For the text-containing cell, return its midpoint in [X, Y] coordinate format. 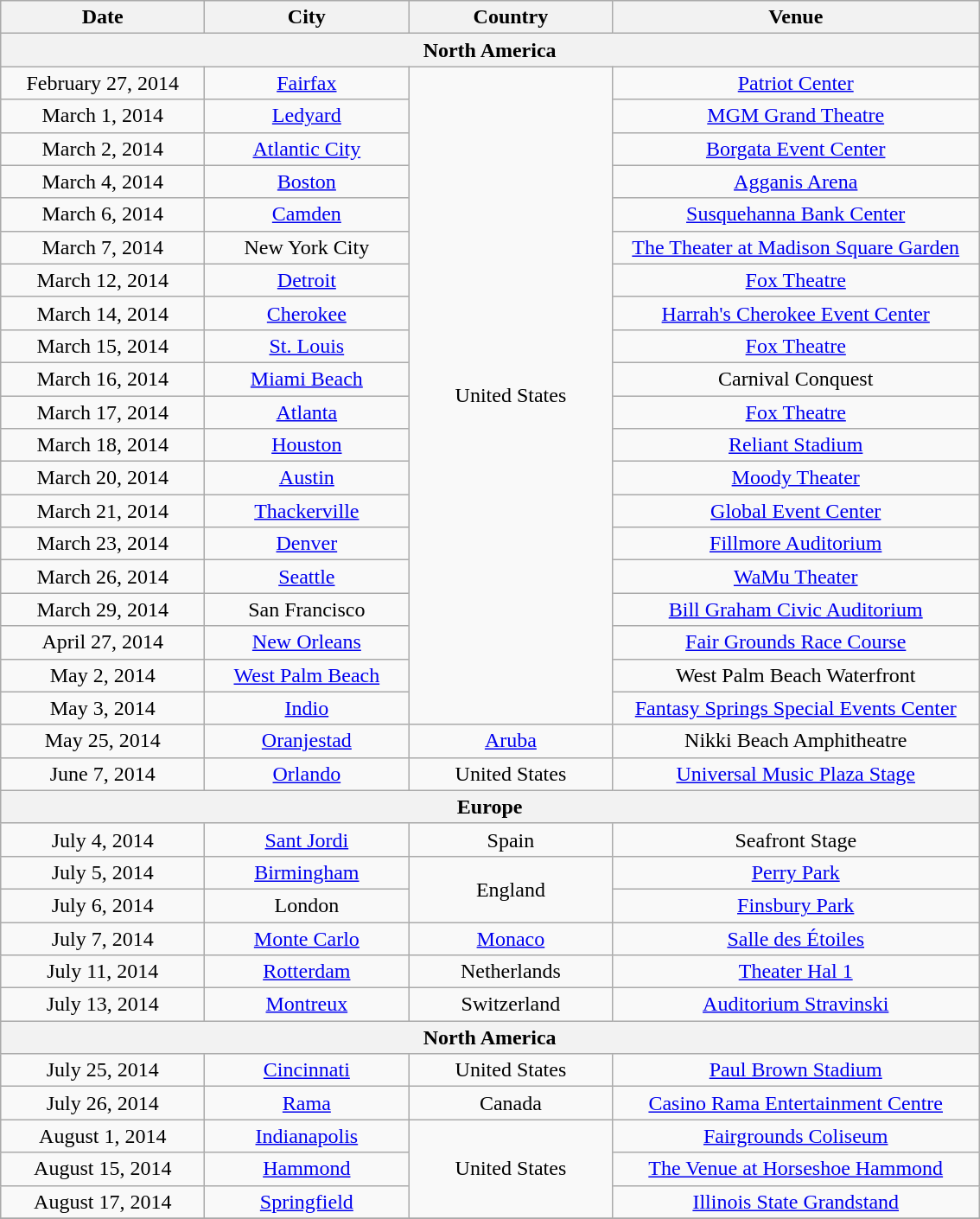
July 13, 2014 [103, 1005]
Detroit [307, 280]
Carnival Conquest [796, 379]
Monaco [511, 938]
London [307, 905]
Illinois State Grandstand [796, 1202]
Fair Grounds Race Course [796, 642]
Netherlands [511, 972]
West Palm Beach Waterfront [796, 675]
August 15, 2014 [103, 1169]
The Theater at Madison Square Garden [796, 247]
WaMu Theater [796, 577]
March 26, 2014 [103, 577]
Miami Beach [307, 379]
March 23, 2014 [103, 544]
Fairfax [307, 83]
Europe [490, 807]
Nikki Beach Amphitheatre [796, 741]
Venue [796, 17]
Thackerville [307, 511]
Ledyard [307, 116]
Cherokee [307, 313]
Borgata Event Center [796, 149]
Perry Park [796, 872]
Indio [307, 708]
New Orleans [307, 642]
March 16, 2014 [103, 379]
March 4, 2014 [103, 182]
Seafront Stage [796, 839]
Rotterdam [307, 972]
Oranjestad [307, 741]
February 27, 2014 [103, 83]
Canada [511, 1103]
March 18, 2014 [103, 445]
Houston [307, 445]
March 1, 2014 [103, 116]
Camden [307, 214]
Denver [307, 544]
July 7, 2014 [103, 938]
June 7, 2014 [103, 774]
The Venue at Horseshoe Hammond [796, 1169]
Indianapolis [307, 1136]
Fantasy Springs Special Events Center [796, 708]
Country [511, 17]
Atlantic City [307, 149]
March 21, 2014 [103, 511]
April 27, 2014 [103, 642]
England [511, 889]
Salle des Étoiles [796, 938]
March 17, 2014 [103, 412]
Reliant Stadium [796, 445]
Global Event Center [796, 511]
July 6, 2014 [103, 905]
August 1, 2014 [103, 1136]
Theater Hal 1 [796, 972]
May 2, 2014 [103, 675]
Harrah's Cherokee Event Center [796, 313]
March 14, 2014 [103, 313]
Boston [307, 182]
Fairgrounds Coliseum [796, 1136]
July 25, 2014 [103, 1070]
March 7, 2014 [103, 247]
March 29, 2014 [103, 609]
Seattle [307, 577]
March 6, 2014 [103, 214]
MGM Grand Theatre [796, 116]
Rama [307, 1103]
Atlanta [307, 412]
Birmingham [307, 872]
May 3, 2014 [103, 708]
Susquehanna Bank Center [796, 214]
Agganis Arena [796, 182]
Finsbury Park [796, 905]
July 26, 2014 [103, 1103]
Austin [307, 478]
Moody Theater [796, 478]
Paul Brown Stadium [796, 1070]
August 17, 2014 [103, 1202]
May 25, 2014 [103, 741]
Aruba [511, 741]
New York City [307, 247]
Fillmore Auditorium [796, 544]
Montreux [307, 1005]
Cincinnati [307, 1070]
Universal Music Plaza Stage [796, 774]
Date [103, 17]
City [307, 17]
Bill Graham Civic Auditorium [796, 609]
Monte Carlo [307, 938]
March 20, 2014 [103, 478]
March 12, 2014 [103, 280]
Orlando [307, 774]
Hammond [307, 1169]
Auditorium Stravinski [796, 1005]
Spain [511, 839]
March 2, 2014 [103, 149]
July 11, 2014 [103, 972]
San Francisco [307, 609]
St. Louis [307, 346]
West Palm Beach [307, 675]
Springfield [307, 1202]
Patriot Center [796, 83]
July 4, 2014 [103, 839]
July 5, 2014 [103, 872]
Casino Rama Entertainment Centre [796, 1103]
Switzerland [511, 1005]
Sant Jordi [307, 839]
March 15, 2014 [103, 346]
